Search for the cell housing the specified text and yield its [x, y] center coordinate. 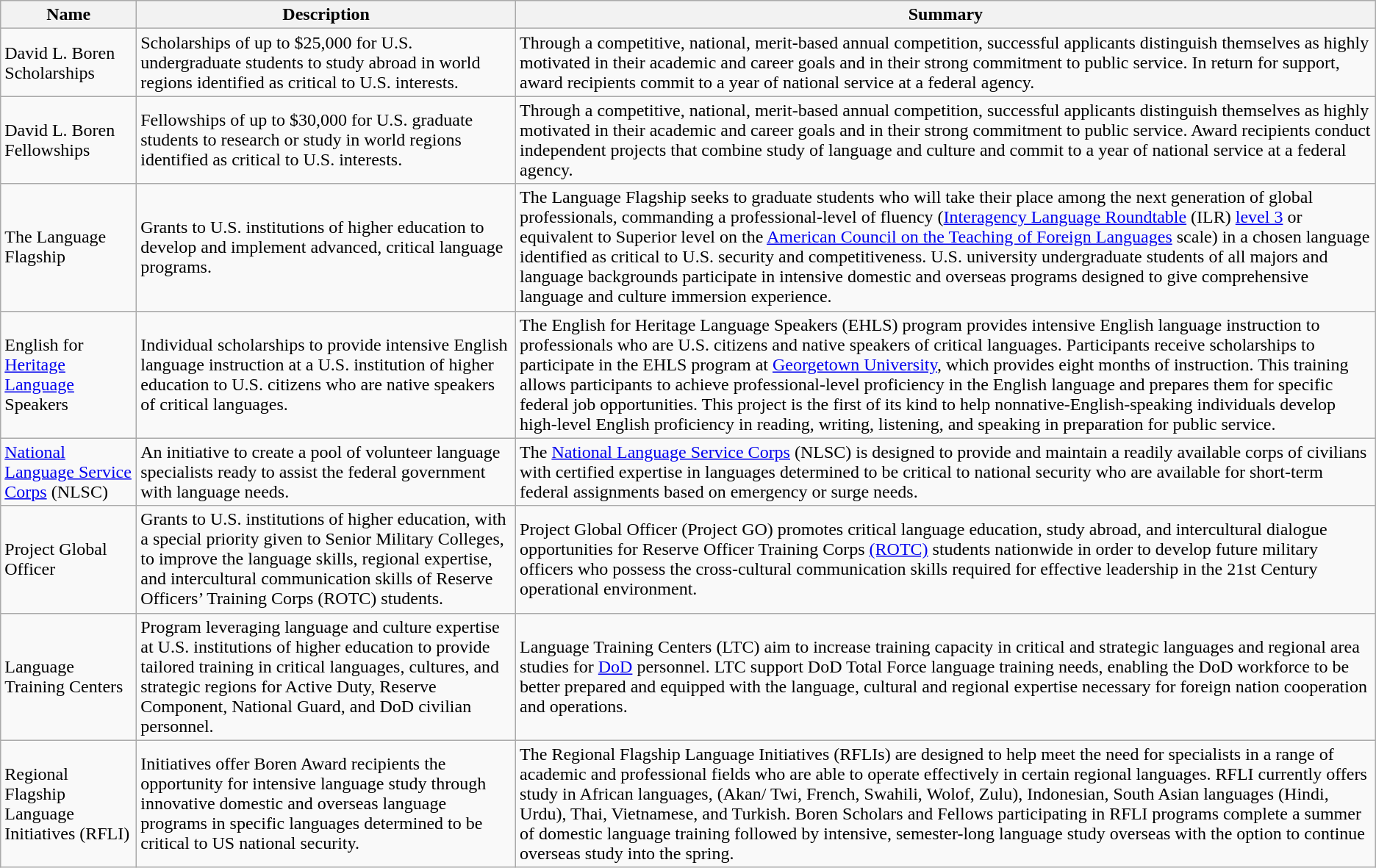
Scholarships of up to $25,000 for U.S. undergraduate students to study abroad in world regions identified as critical to U.S. interests. [326, 62]
David L. Boren Fellowships [69, 140]
Project Global Officer [69, 559]
Language Training Centers [69, 676]
Description [326, 15]
David L. Boren Scholarships [69, 62]
The Language Flagship [69, 247]
National Language Service Corps (NLSC) [69, 472]
Summary [946, 15]
English for Heritage Language Speakers [69, 375]
Grants to U.S. institutions of higher education to develop and implement advanced, critical language programs. [326, 247]
Name [69, 15]
Regional Flagship Language Initiatives (RFLI) [69, 804]
An initiative to create a pool of volunteer language specialists ready to assist the federal government with language needs. [326, 472]
Fellowships of up to $30,000 for U.S. graduate students to research or study in world regions identified as critical to U.S. interests. [326, 140]
